Extract the [x, y] coordinate from the center of the cell holding the provided text.  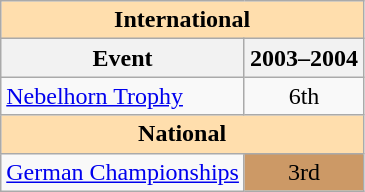
2003–2004 [304, 58]
6th [304, 96]
Event [123, 58]
Nebelhorn Trophy [123, 96]
National [182, 134]
German Championships [123, 172]
3rd [304, 172]
International [182, 20]
